Return the [X, Y] coordinate for the center point of the cell that contains the specified text.  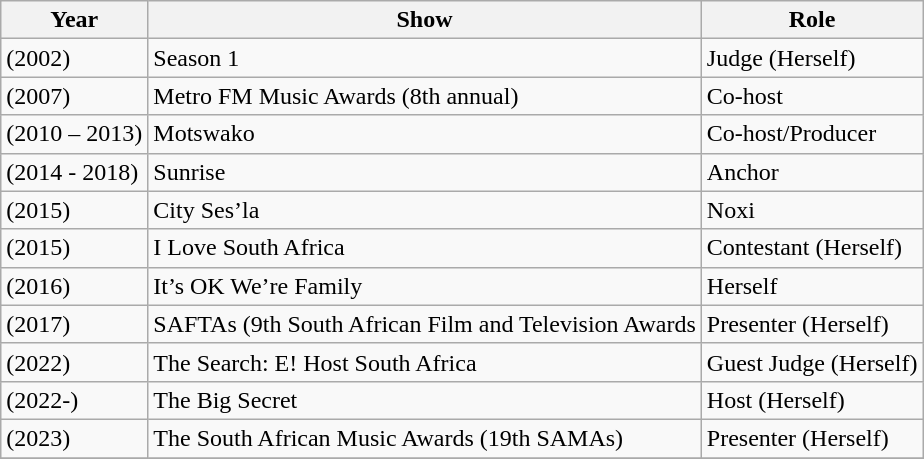
It’s OK We’re Family [424, 286]
City Ses’la [424, 210]
Metro FM Music Awards (8th annual) [424, 96]
Sunrise [424, 172]
Guest Judge (Herself) [812, 362]
Season 1 [424, 58]
Co-host/Producer [812, 134]
Contestant (Herself) [812, 248]
(2022) [74, 362]
The South African Music Awards (19th SAMAs) [424, 438]
Herself [812, 286]
Noxi [812, 210]
Anchor [812, 172]
(2014 - 2018) [74, 172]
Host (Herself) [812, 400]
The Search: E! Host South Africa [424, 362]
SAFTAs (9th South African Film and Television Awards [424, 324]
(2002) [74, 58]
(2022-) [74, 400]
Co-host [812, 96]
The Big Secret [424, 400]
(2023) [74, 438]
Motswako [424, 134]
(2007) [74, 96]
Role [812, 20]
(2016) [74, 286]
(2017) [74, 324]
Show [424, 20]
I Love South Africa [424, 248]
Judge (Herself) [812, 58]
(2010 – 2013) [74, 134]
Year [74, 20]
